Provide the (X, Y) coordinate of the cell's center where the given text is located.  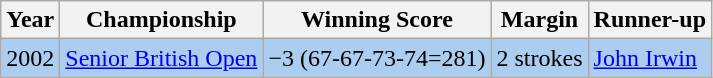
−3 (67-67-73-74=281) (377, 58)
Senior British Open (162, 58)
Runner-up (650, 20)
John Irwin (650, 58)
2002 (30, 58)
Winning Score (377, 20)
Year (30, 20)
Margin (540, 20)
2 strokes (540, 58)
Championship (162, 20)
